Output the (X, Y) coordinate of the center of the cell containing the given text.  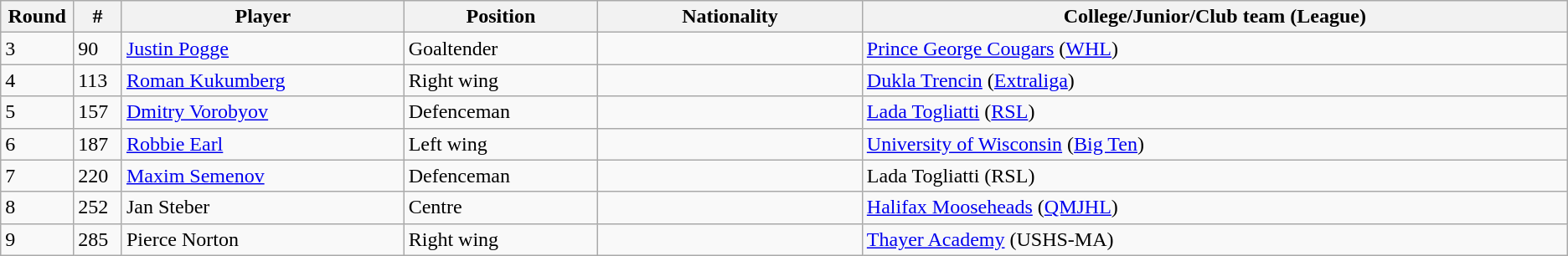
Thayer Academy (USHS-MA) (1215, 239)
7 (37, 176)
Jan Steber (263, 207)
University of Wisconsin (Big Ten) (1215, 144)
Round (37, 17)
6 (37, 144)
Roman Kukumberg (263, 80)
5 (37, 112)
Robbie Earl (263, 144)
220 (98, 176)
113 (98, 80)
187 (98, 144)
# (98, 17)
9 (37, 239)
Player (263, 17)
Position (501, 17)
Halifax Mooseheads (QMJHL) (1215, 207)
Left wing (501, 144)
Goaltender (501, 49)
4 (37, 80)
285 (98, 239)
3 (37, 49)
Nationality (730, 17)
Dukla Trencin (Extraliga) (1215, 80)
College/Junior/Club team (League) (1215, 17)
Pierce Norton (263, 239)
Centre (501, 207)
157 (98, 112)
90 (98, 49)
Dmitry Vorobyov (263, 112)
252 (98, 207)
Prince George Cougars (WHL) (1215, 49)
Maxim Semenov (263, 176)
Justin Pogge (263, 49)
8 (37, 207)
